From the cell containing the given text, extract its center point as (X, Y) coordinate. 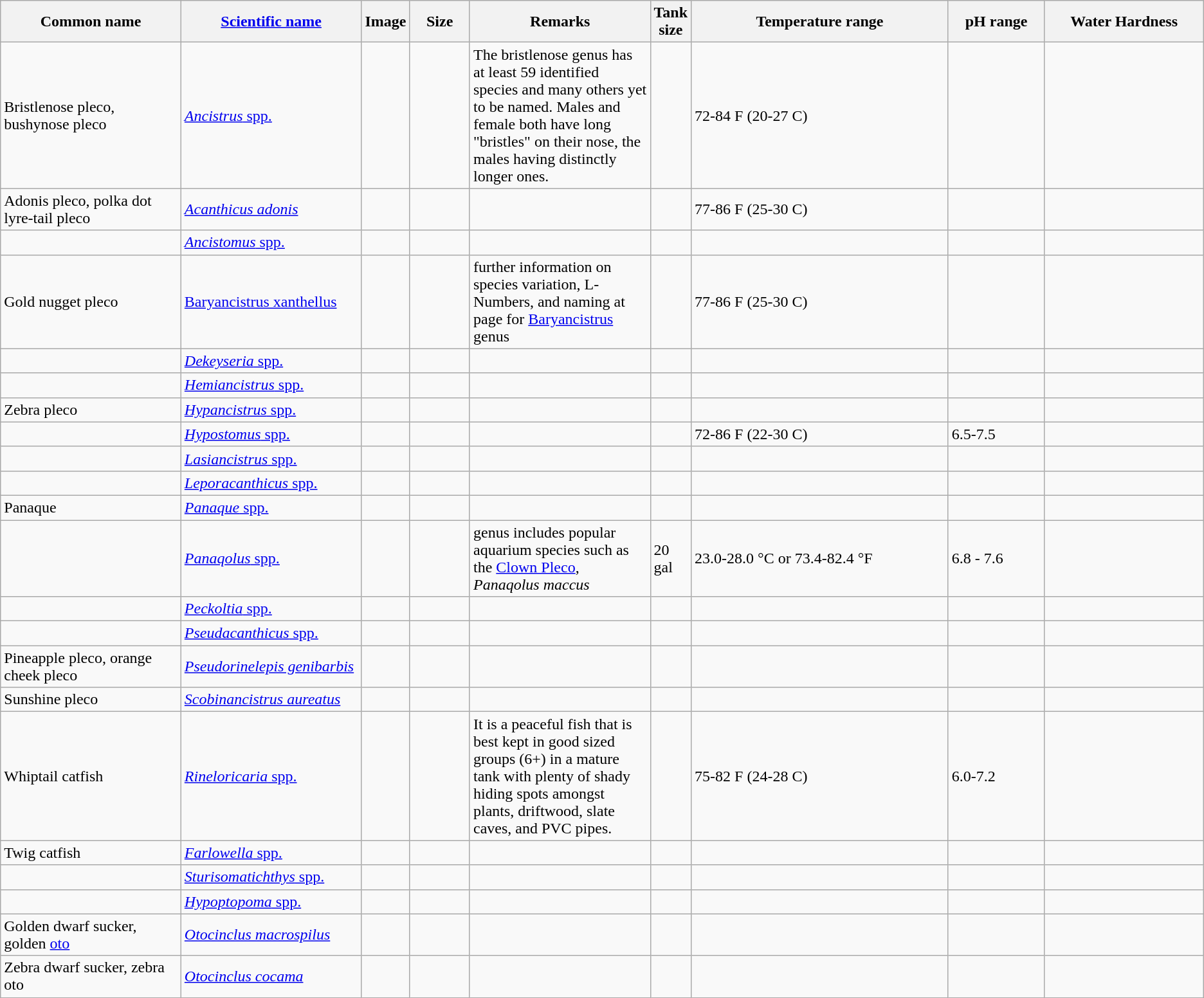
Otocinclus macrospilus (271, 935)
Pseudacanthicus spp. (271, 633)
Size (440, 22)
Water Hardness (1124, 22)
Panaque spp. (271, 507)
Panaque (91, 507)
Remarks (560, 22)
Scientific name (271, 22)
Bristlenose pleco, bushynose pleco (91, 116)
Tank size (671, 22)
Dekeyseria spp. (271, 361)
Lasiancistrus spp. (271, 458)
Gold nugget pleco (91, 302)
72-84 F (20-27 C) (820, 116)
further information on species variation, L-Numbers, and naming at page for Baryancistrus genus (560, 302)
Otocinclus cocama (271, 976)
Pseudorinelepis genibarbis (271, 666)
6.0-7.2 (996, 776)
Golden dwarf sucker, golden oto (91, 935)
20 gal (671, 558)
Zebra pleco (91, 410)
Sturisomatichthys spp. (271, 877)
6.5-7.5 (996, 434)
Image (386, 22)
Zebra dwarf sucker, zebra oto (91, 976)
Temperature range (820, 22)
Pineapple pleco, orange cheek pleco (91, 666)
Adonis pleco, polka dot lyre-tail pleco (91, 210)
72-86 F (22-30 C) (820, 434)
Panaqolus spp. (271, 558)
Scobinancistrus aureatus (271, 700)
6.8 - 7.6 (996, 558)
genus includes popular aquarium species such as the Clown Pleco, Panaqolus maccus (560, 558)
Ancistrus spp. (271, 116)
Hypoptopoma spp. (271, 902)
Whiptail catfish (91, 776)
Leporacanthicus spp. (271, 483)
Rineloricaria spp. (271, 776)
Hypostomus spp. (271, 434)
Hemiancistrus spp. (271, 385)
23.0-28.0 °C or 73.4-82.4 °F (820, 558)
Farlowella spp. (271, 853)
Baryancistrus xanthellus (271, 302)
75-82 F (24-28 C) (820, 776)
Twig catfish (91, 853)
Peckoltia spp. (271, 609)
Ancistomus spp. (271, 242)
Sunshine pleco (91, 700)
pH range (996, 22)
Acanthicus adonis (271, 210)
Hypancistrus spp. (271, 410)
Common name (91, 22)
